Return [X, Y] of the center of cell containing provided text 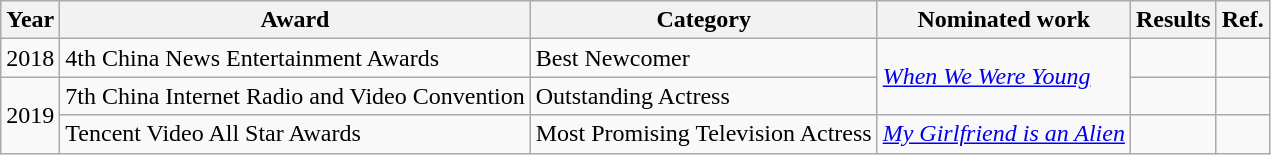
Ref. [1242, 20]
Tencent Video All Star Awards [295, 134]
2019 [30, 115]
Best Newcomer [704, 58]
Award [295, 20]
Nominated work [1004, 20]
When We Were Young [1004, 77]
Year [30, 20]
2018 [30, 58]
My Girlfriend is an Alien [1004, 134]
Category [704, 20]
Results [1173, 20]
Most Promising Television Actress [704, 134]
7th China Internet Radio and Video Convention [295, 96]
Outstanding Actress [704, 96]
4th China News Entertainment Awards [295, 58]
